Search for the cell housing the specified text and yield its (X, Y) center coordinate. 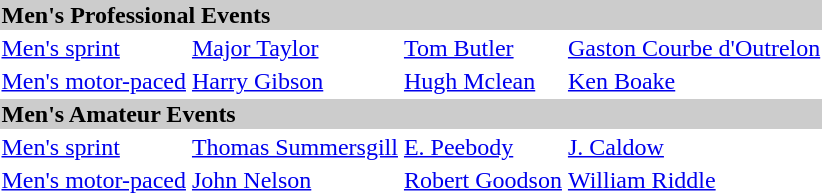
Men's Professional Events (411, 15)
E. Peebody (482, 147)
Harry Gibson (294, 81)
Gaston Courbe d'Outrelon (694, 48)
Men's Amateur Events (411, 114)
Tom Butler (482, 48)
J. Caldow (694, 147)
Thomas Summersgill (294, 147)
Hugh Mclean (482, 81)
Major Taylor (294, 48)
Ken Boake (694, 81)
Men's motor-paced (94, 81)
